Determine the [X, Y] coordinate at the center of the cell enclosing the given text.  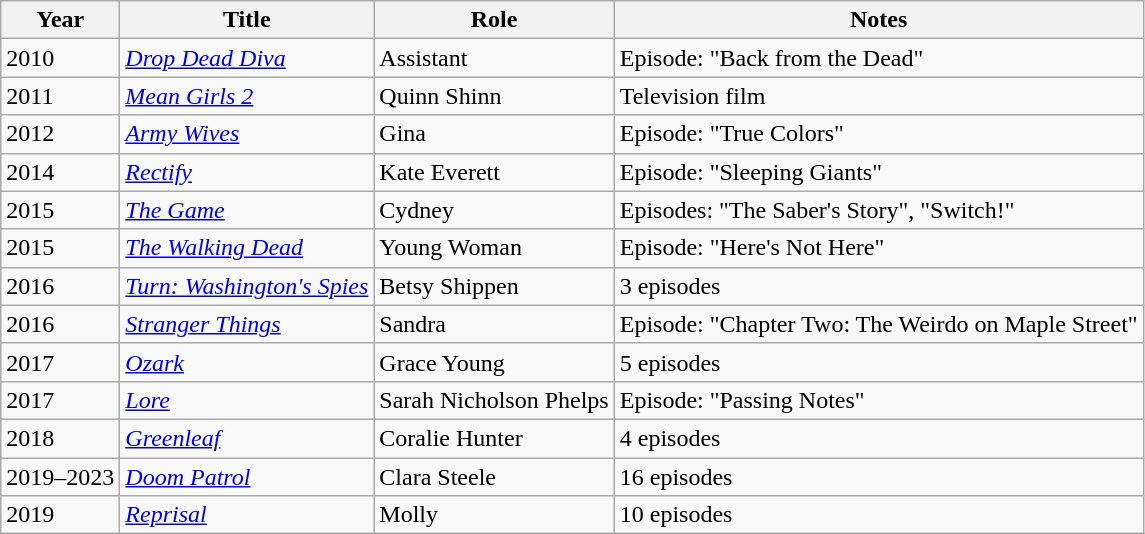
The Game [247, 210]
Stranger Things [247, 324]
2018 [60, 438]
2011 [60, 96]
Assistant [494, 58]
Clara Steele [494, 477]
Greenleaf [247, 438]
Cydney [494, 210]
Sandra [494, 324]
Kate Everett [494, 172]
Role [494, 20]
16 episodes [878, 477]
Molly [494, 515]
Mean Girls 2 [247, 96]
Episode: "True Colors" [878, 134]
Title [247, 20]
Betsy Shippen [494, 286]
Grace Young [494, 362]
Episode: "Here's Not Here" [878, 248]
Quinn Shinn [494, 96]
Episodes: "The Saber's Story", "Switch!" [878, 210]
4 episodes [878, 438]
3 episodes [878, 286]
Notes [878, 20]
Reprisal [247, 515]
Gina [494, 134]
Drop Dead Diva [247, 58]
10 episodes [878, 515]
Television film [878, 96]
Coralie Hunter [494, 438]
Young Woman [494, 248]
Turn: Washington's Spies [247, 286]
Year [60, 20]
The Walking Dead [247, 248]
Episode: "Back from the Dead" [878, 58]
Sarah Nicholson Phelps [494, 400]
Doom Patrol [247, 477]
2019–2023 [60, 477]
2019 [60, 515]
Rectify [247, 172]
Episode: "Chapter Two: The Weirdo on Maple Street" [878, 324]
2010 [60, 58]
5 episodes [878, 362]
Lore [247, 400]
Episode: "Sleeping Giants" [878, 172]
2014 [60, 172]
2012 [60, 134]
Ozark [247, 362]
Army Wives [247, 134]
Episode: "Passing Notes" [878, 400]
